Detect which cell encompasses the target text, then output its [x, y] center coordinate. 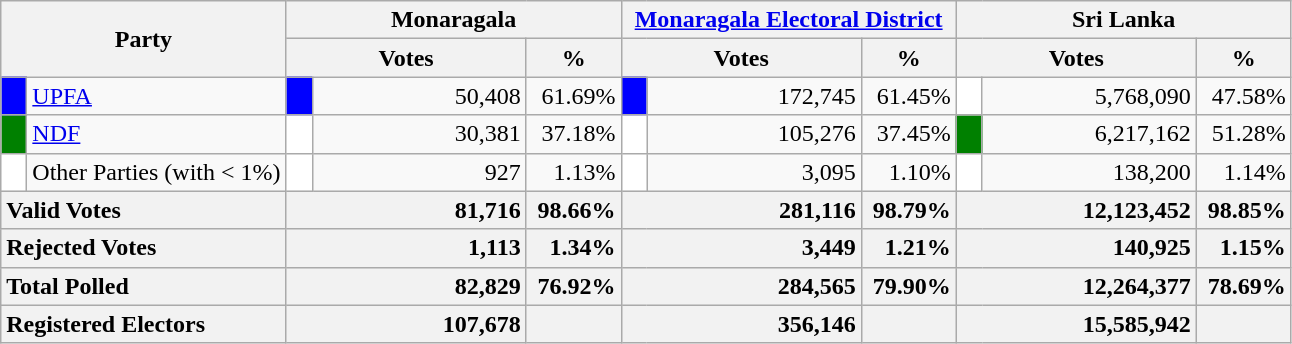
Monaragala [454, 20]
356,146 [741, 324]
927 [419, 172]
107,678 [406, 324]
Total Polled [144, 286]
61.45% [908, 96]
281,116 [741, 210]
37.45% [908, 134]
NDF [156, 134]
1.21% [908, 248]
37.18% [574, 134]
3,449 [741, 248]
1.14% [1244, 172]
5,768,090 [1089, 96]
12,123,452 [1076, 210]
1,113 [406, 248]
Monaragala Electoral District [788, 20]
81,716 [406, 210]
172,745 [754, 96]
Party [144, 39]
50,408 [419, 96]
Valid Votes [144, 210]
1.10% [908, 172]
138,200 [1089, 172]
78.69% [1244, 286]
76.92% [574, 286]
6,217,162 [1089, 134]
Registered Electors [144, 324]
98.79% [908, 210]
1.34% [574, 248]
1.15% [1244, 248]
51.28% [1244, 134]
98.85% [1244, 210]
30,381 [419, 134]
UPFA [156, 96]
98.66% [574, 210]
284,565 [741, 286]
3,095 [754, 172]
Rejected Votes [144, 248]
Other Parties (with < 1%) [156, 172]
Sri Lanka [1124, 20]
1.13% [574, 172]
82,829 [406, 286]
61.69% [574, 96]
79.90% [908, 286]
12,264,377 [1076, 286]
47.58% [1244, 96]
15,585,942 [1076, 324]
105,276 [754, 134]
140,925 [1076, 248]
